Identify which cell holds the provided text, then report its [x, y] central coordinate. 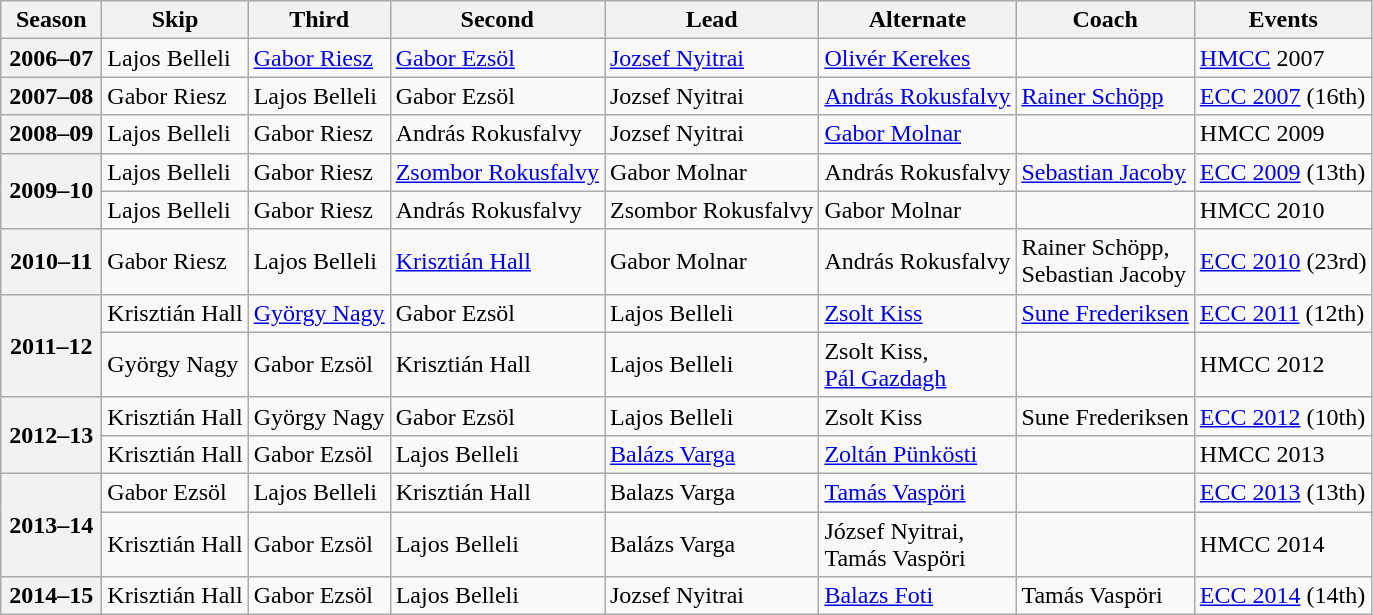
HMCC 2007 [1283, 58]
HMCC 2009 [1283, 134]
Second [497, 20]
József Nyitrai,Tamás Vaspöri [918, 544]
Alternate [918, 20]
Balazs Varga [711, 492]
ECC 2014 (14th) [1283, 596]
Events [1283, 20]
ECC 2011 (12th) [1283, 313]
Coach [1105, 20]
Sebastian Jacoby [1105, 172]
HMCC 2010 [1283, 210]
Olivér Kerekes [918, 58]
2014–15 [52, 596]
2013–14 [52, 524]
Lead [711, 20]
2009–10 [52, 191]
2012–13 [52, 435]
ECC 2010 (23rd) [1283, 262]
ECC 2012 (10th) [1283, 416]
HMCC 2014 [1283, 544]
Rainer Schöpp [1105, 96]
ECC 2013 (13th) [1283, 492]
Season [52, 20]
ECC 2009 (13th) [1283, 172]
Zoltán Pünkösti [918, 454]
Rainer Schöpp,Sebastian Jacoby [1105, 262]
Third [319, 20]
HMCC 2012 [1283, 364]
2008–09 [52, 134]
2006–07 [52, 58]
2010–11 [52, 262]
2007–08 [52, 96]
Balazs Foti [918, 596]
Skip [175, 20]
Zsolt Kiss,Pál Gazdagh [918, 364]
ECC 2007 (16th) [1283, 96]
2011–12 [52, 346]
HMCC 2013 [1283, 454]
